Identify which cell holds the provided text, then report its (x, y) central coordinate. 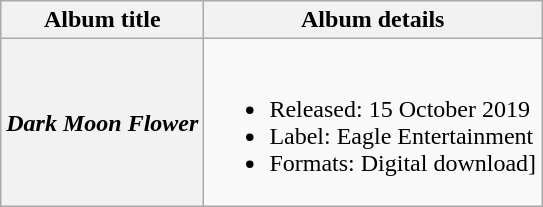
Dark Moon Flower (102, 122)
Released: 15 October 2019Label: Eagle EntertainmentFormats: Digital download] (373, 122)
Album title (102, 20)
Album details (373, 20)
